Provide the [X, Y] coordinate of the cell's center where the given text is located.  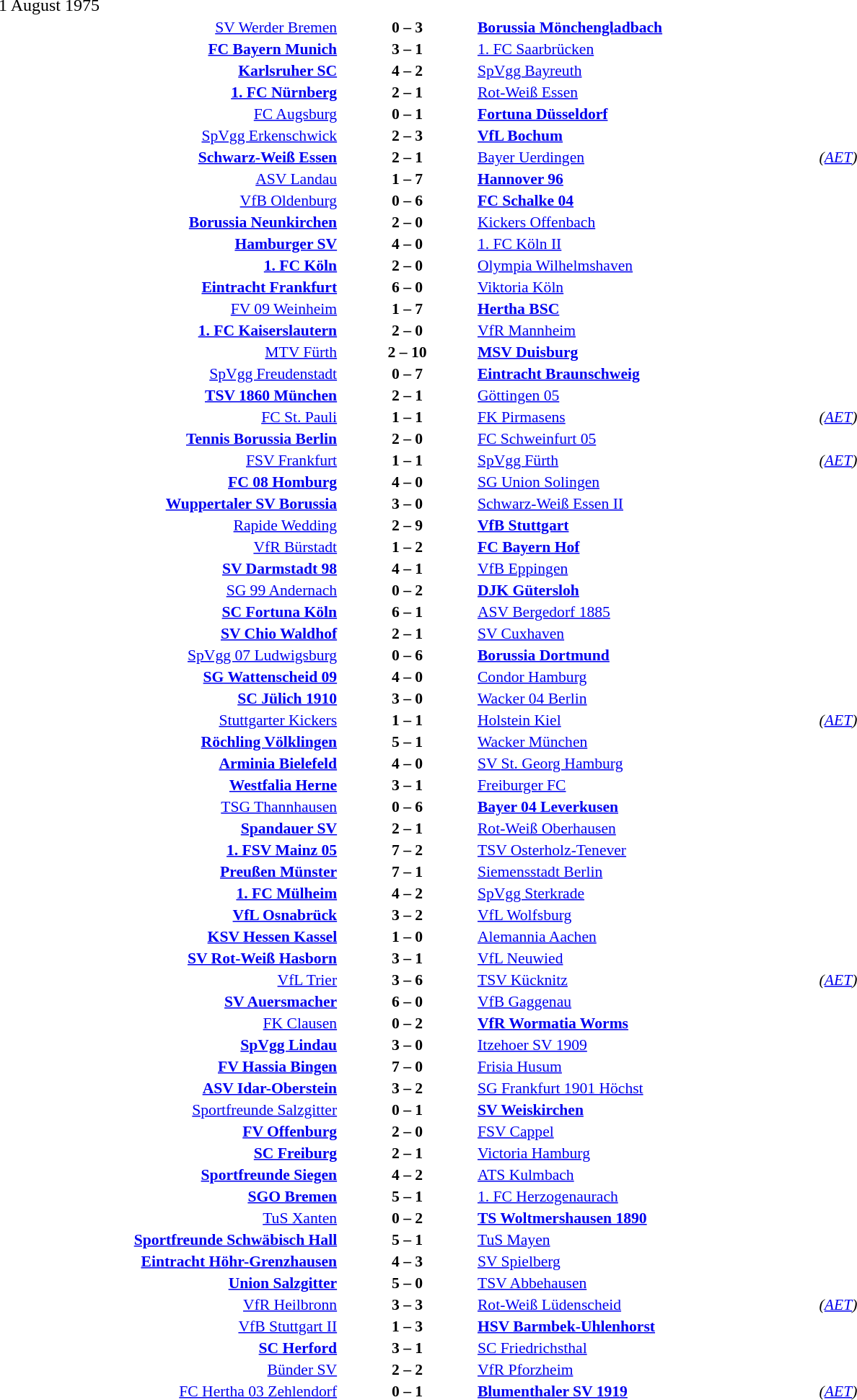
VfB Stuttgart [646, 525]
3 – 3 [407, 1305]
FC Schalke 04 [646, 201]
1. FC Herzogenaurach [646, 1196]
SV Weiskirchen [646, 1110]
TSV Kücknitz [646, 980]
VfL Neuwied [646, 958]
6 – 1 [407, 612]
1 – 0 [407, 937]
7 – 2 [407, 850]
Rot-Weiß Essen [646, 92]
Olympia Wilhelmshaven [646, 266]
Alemannia Aachen [646, 937]
Bayer Uerdingen [646, 157]
VfR Mannheim [646, 331]
Siemensstadt Berlin [646, 872]
5 – 0 [407, 1283]
Kickers Offenbach [646, 222]
Victoria Hamburg [646, 1153]
Bayer 04 Leverkusen [646, 807]
4 – 1 [407, 569]
1 – 3 [407, 1326]
Borussia Mönchengladbach [646, 27]
TSV Abbehausen [646, 1283]
VfL Wolfsburg [646, 915]
ASV Bergedorf 1885 [646, 612]
2 – 2 [407, 1370]
TuS Mayen [646, 1240]
Fortuna Düsseldorf [646, 114]
FC Bayern Hof [646, 547]
SG Union Solingen [646, 482]
1. FC Saarbrücken [646, 49]
Itzehoer SV 1909 [646, 1045]
TS Woltmershausen 1890 [646, 1218]
SpVgg Fürth [646, 460]
SG Frankfurt 1901 Höchst [646, 1088]
Borussia Dortmund [646, 655]
Viktoria Köln [646, 287]
Freiburger FC [646, 785]
FK Pirmasens [646, 417]
0 – 3 [407, 27]
Rot-Weiß Lüdenscheid [646, 1305]
Göttingen 05 [646, 395]
Holstein Kiel [646, 720]
TSV Osterholz-Tenever [646, 850]
Wacker München [646, 742]
SV St. Georg Hamburg [646, 764]
2 – 9 [407, 525]
3 – 6 [407, 980]
Hannover 96 [646, 179]
Rot-Weiß Oberhausen [646, 828]
VfL Bochum [646, 136]
VfB Gaggenau [646, 1002]
SV Cuxhaven [646, 634]
VfR Pforzheim [646, 1370]
4 – 3 [407, 1261]
VfR Wormatia Worms [646, 1023]
0 – 7 [407, 374]
DJK Gütersloh [646, 590]
ATS Kulmbach [646, 1175]
2 – 10 [407, 352]
1. FC Köln II [646, 244]
1 – 2 [407, 547]
Frisia Husum [646, 1067]
SpVgg Bayreuth [646, 71]
SV Spielberg [646, 1261]
7 – 0 [407, 1067]
MSV Duisburg [646, 352]
FSV Cappel [646, 1132]
Wacker 04 Berlin [646, 699]
HSV Barmbek-Uhlenhorst [646, 1326]
7 – 1 [407, 872]
Condor Hamburg [646, 677]
Schwarz-Weiß Essen II [646, 504]
2 – 3 [407, 136]
SpVgg Sterkrade [646, 893]
VfB Eppingen [646, 569]
Hertha BSC [646, 309]
FC Schweinfurt 05 [646, 439]
SC Friedrichsthal [646, 1348]
Eintracht Braunschweig [646, 374]
